Identify which cell holds the provided text, then report its (X, Y) central coordinate. 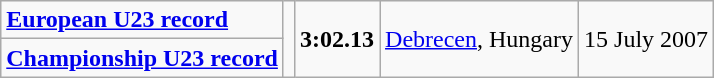
Debrecen, Hungary (480, 39)
15 July 2007 (646, 39)
3:02.13 (336, 39)
European U23 record (142, 20)
Championship U23 record (142, 58)
